Pinpoint the cell where the given text exists, returning its (x, y) midpoint coordinate. 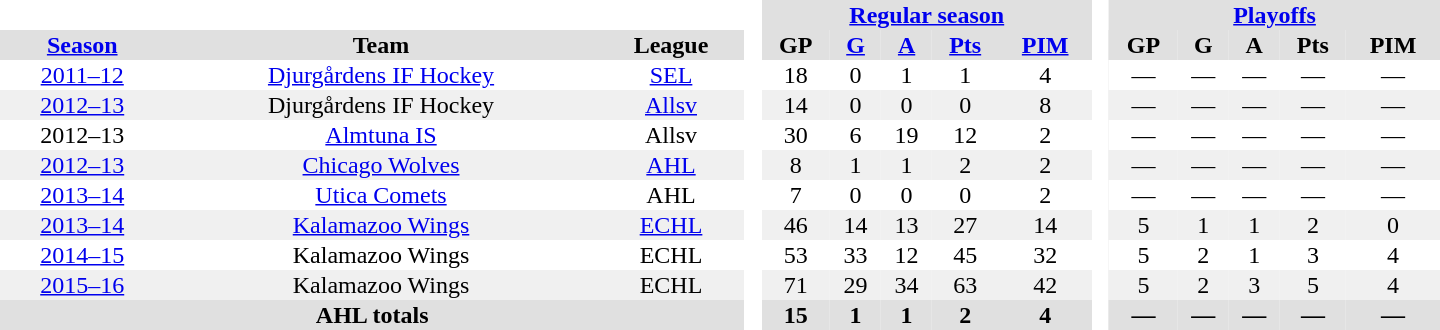
Almtuna IS (380, 135)
34 (906, 285)
42 (1045, 285)
29 (856, 285)
7 (796, 195)
27 (965, 225)
Team (380, 45)
46 (796, 225)
15 (796, 315)
2015–16 (82, 285)
71 (796, 285)
30 (796, 135)
19 (906, 135)
AHL totals (372, 315)
League (672, 45)
32 (1045, 255)
Playoffs (1274, 15)
Season (82, 45)
13 (906, 225)
53 (796, 255)
33 (856, 255)
Utica Comets (380, 195)
Chicago Wolves (380, 165)
63 (965, 285)
2011–12 (82, 75)
18 (796, 75)
45 (965, 255)
2014–15 (82, 255)
6 (856, 135)
SEL (672, 75)
Regular season (926, 15)
